Output the (X, Y) coordinate of the center of the cell containing the given text.  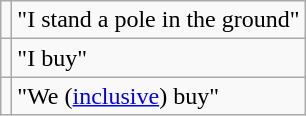
"I buy" (158, 58)
"I stand a pole in the ground" (158, 20)
"We (inclusive) buy" (158, 96)
